Return the [X, Y] coordinate for the center point of the cell that contains the specified text.  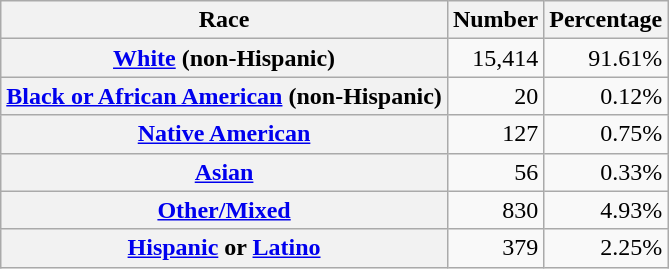
379 [495, 248]
0.75% [606, 134]
Black or African American (non-Hispanic) [224, 96]
Asian [224, 172]
Race [224, 20]
White (non-Hispanic) [224, 58]
127 [495, 134]
Native American [224, 134]
0.33% [606, 172]
4.93% [606, 210]
56 [495, 172]
20 [495, 96]
830 [495, 210]
91.61% [606, 58]
Percentage [606, 20]
Number [495, 20]
Hispanic or Latino [224, 248]
15,414 [495, 58]
Other/Mixed [224, 210]
0.12% [606, 96]
2.25% [606, 248]
